Provide the (x, y) coordinate of the cell's center where the given text is located.  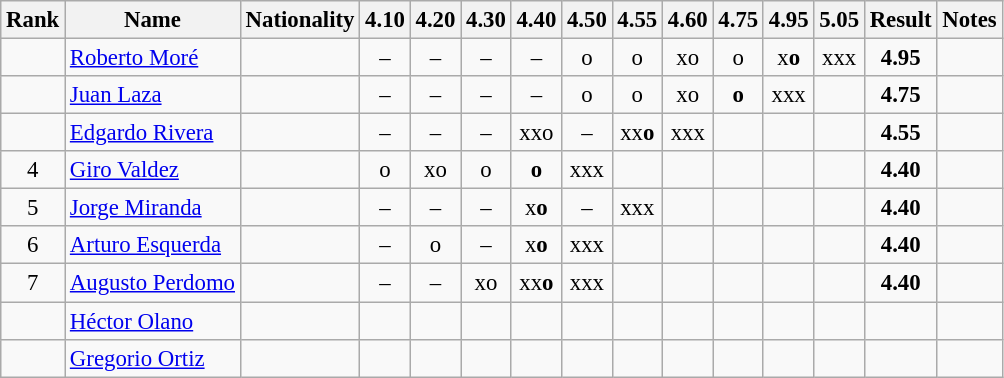
Result (900, 20)
4.20 (435, 20)
Jorge Miranda (153, 208)
4.10 (385, 20)
5 (33, 208)
Name (153, 20)
4.30 (486, 20)
Augusto Perdomo (153, 283)
Gregorio Ortiz (153, 358)
4.50 (587, 20)
7 (33, 283)
Juan Laza (153, 95)
Edgardo Rivera (153, 133)
Héctor Olano (153, 321)
Giro Valdez (153, 170)
Roberto Moré (153, 58)
Nationality (300, 20)
Notes (970, 20)
Rank (33, 20)
6 (33, 245)
5.05 (839, 20)
Arturo Esquerda (153, 245)
4 (33, 170)
4.60 (688, 20)
